Extract the (x, y) coordinate from the center of the cell holding the provided text.  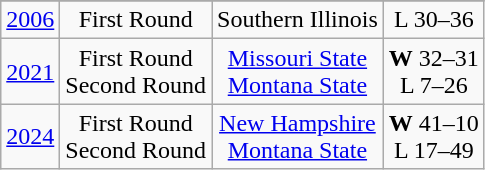
L 30–36 (434, 20)
First Round (136, 20)
W 32–31L 7–26 (434, 72)
New HampshireMontana State (298, 136)
2006 (30, 20)
W 41–10L 17–49 (434, 136)
2021 (30, 72)
2024 (30, 136)
Missouri StateMontana State (298, 72)
Southern Illinois (298, 20)
